Extract the [x, y] coordinate from the center of the cell holding the provided text.  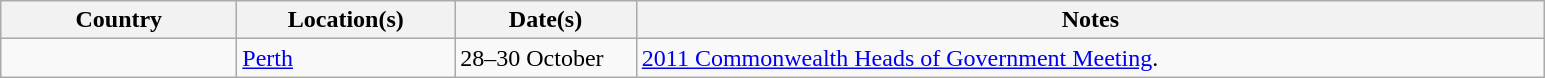
Date(s) [546, 20]
Location(s) [346, 20]
Perth [346, 58]
Country [119, 20]
Notes [1090, 20]
28–30 October [546, 58]
2011 Commonwealth Heads of Government Meeting. [1090, 58]
